Return the [X, Y] coordinate for the center point of the cell that contains the specified text.  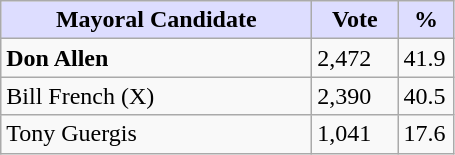
Mayoral Candidate [156, 20]
2,472 [355, 58]
41.9 [426, 58]
40.5 [426, 96]
Vote [355, 20]
17.6 [426, 134]
% [426, 20]
Tony Guergis [156, 134]
1,041 [355, 134]
Don Allen [156, 58]
Bill French (X) [156, 96]
2,390 [355, 96]
